Detect which cell encompasses the target text, then output its [x, y] center coordinate. 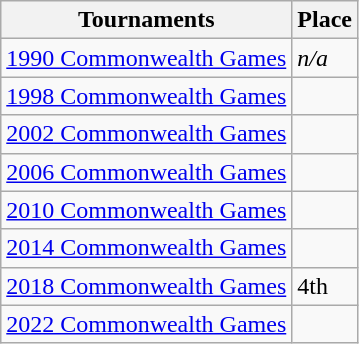
1998 Commonwealth Games [146, 96]
Place [325, 20]
2022 Commonwealth Games [146, 324]
2018 Commonwealth Games [146, 286]
Tournaments [146, 20]
2014 Commonwealth Games [146, 248]
2006 Commonwealth Games [146, 172]
n/a [325, 58]
1990 Commonwealth Games [146, 58]
2002 Commonwealth Games [146, 134]
4th [325, 286]
2010 Commonwealth Games [146, 210]
